Provide the (x, y) coordinate of the cell's center where the given text is located.  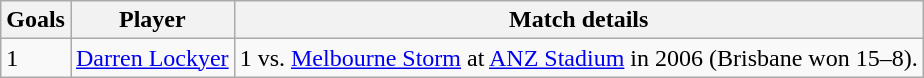
Darren Lockyer (152, 58)
1 vs. Melbourne Storm at ANZ Stadium in 2006 (Brisbane won 15–8). (578, 58)
1 (36, 58)
Goals (36, 20)
Player (152, 20)
Match details (578, 20)
